Find where the given text appears and provide that cell's center as (X, Y) coordinate. 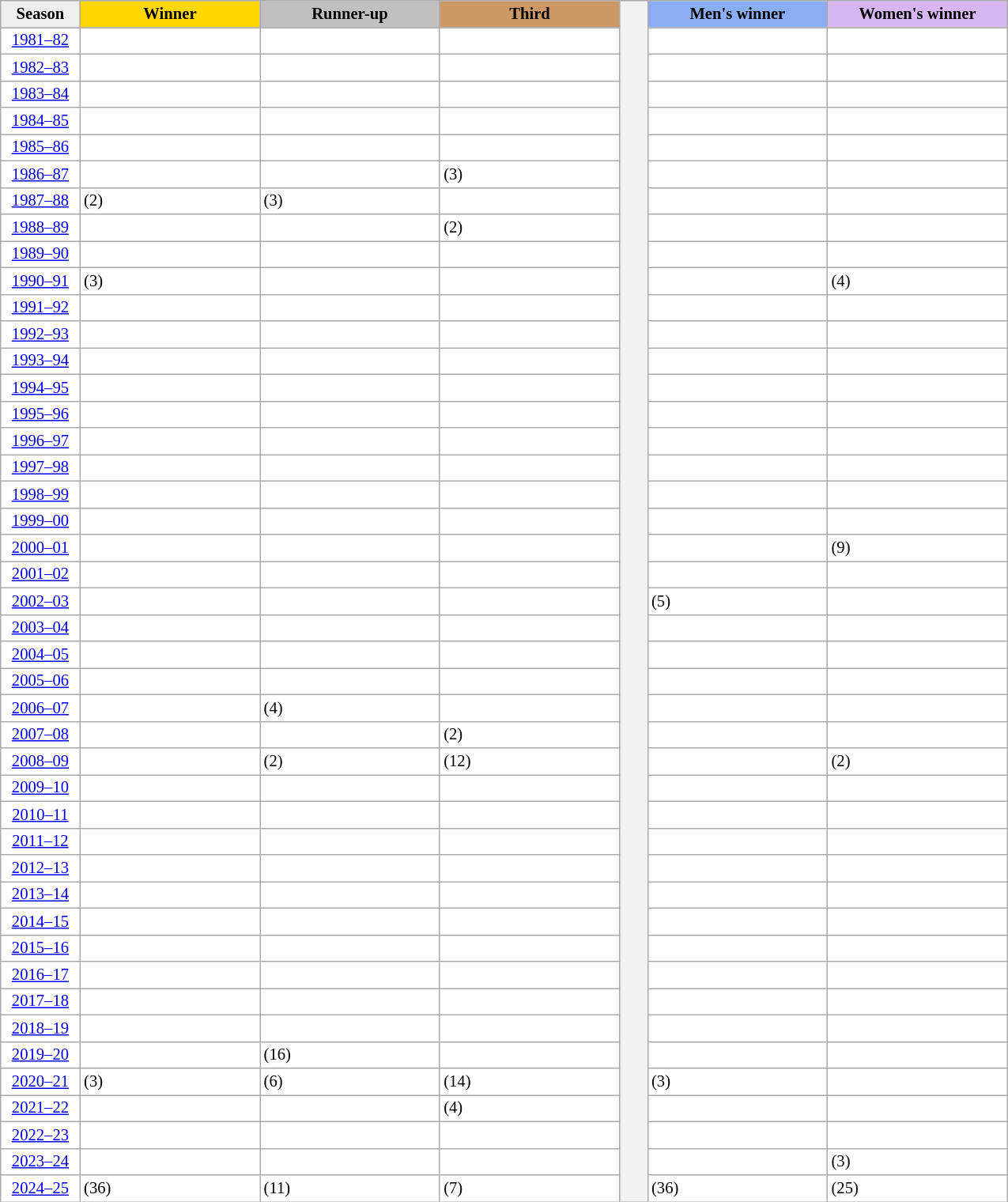
(5) (738, 601)
(25) (918, 1189)
2001–02 (40, 574)
1984–85 (40, 121)
2007–08 (40, 735)
1982–83 (40, 67)
1993–94 (40, 361)
1990–91 (40, 281)
1994–95 (40, 387)
1986–87 (40, 174)
2017–18 (40, 1001)
2024–25 (40, 1189)
2003–04 (40, 628)
(6) (350, 1081)
1995–96 (40, 414)
(14) (530, 1081)
1987–88 (40, 201)
2011–12 (40, 841)
Winner (170, 13)
1988–89 (40, 227)
2004–05 (40, 654)
2008–09 (40, 762)
(12) (530, 762)
1989–90 (40, 254)
2010–11 (40, 815)
Men's winner (738, 13)
(16) (350, 1055)
Season (40, 13)
1999–00 (40, 521)
2022–23 (40, 1135)
2023–24 (40, 1162)
1992–93 (40, 335)
2015–16 (40, 948)
1991–92 (40, 308)
1998–99 (40, 494)
2013–14 (40, 894)
1997–98 (40, 467)
1985–86 (40, 147)
(11) (350, 1189)
2018–19 (40, 1028)
(7) (530, 1189)
2005–06 (40, 681)
2016–17 (40, 975)
1983–84 (40, 94)
Women's winner (918, 13)
(9) (918, 548)
1981–82 (40, 40)
2002–03 (40, 601)
2014–15 (40, 921)
Runner-up (350, 13)
1996–97 (40, 440)
2021–22 (40, 1108)
2000–01 (40, 548)
2006–07 (40, 708)
2019–20 (40, 1055)
2009–10 (40, 788)
Third (530, 13)
2012–13 (40, 867)
2020–21 (40, 1081)
